For the text-containing cell, return its midpoint in [x, y] coordinate format. 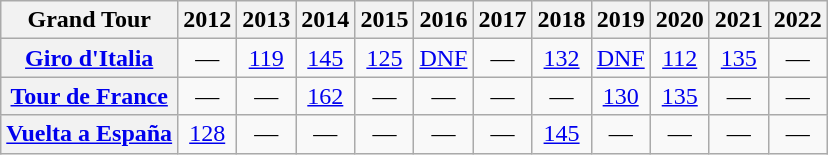
Vuelta a España [90, 134]
2014 [326, 20]
130 [620, 96]
2021 [738, 20]
128 [208, 134]
2019 [620, 20]
2013 [266, 20]
Grand Tour [90, 20]
112 [680, 58]
132 [562, 58]
2016 [444, 20]
119 [266, 58]
125 [384, 58]
Tour de France [90, 96]
2022 [798, 20]
2018 [562, 20]
2020 [680, 20]
2017 [502, 20]
2015 [384, 20]
2012 [208, 20]
Giro d'Italia [90, 58]
162 [326, 96]
